Identify which cell holds the provided text, then report its (X, Y) central coordinate. 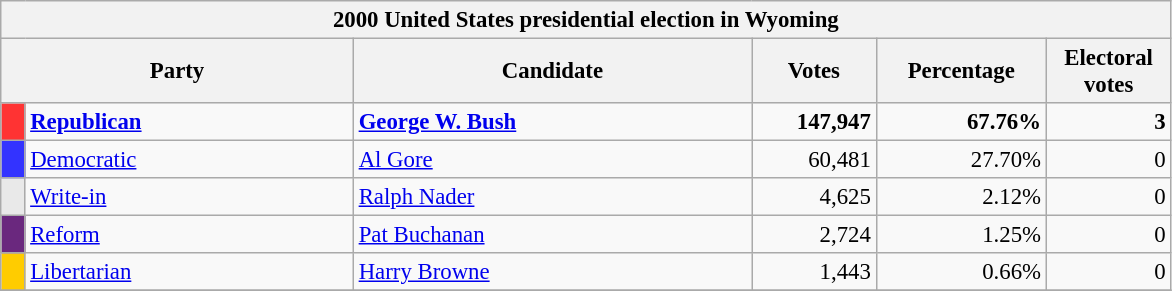
Al Gore (552, 160)
Write-in (189, 197)
147,947 (814, 122)
Electoral votes (1108, 72)
1.25% (961, 235)
Ralph Nader (552, 197)
60,481 (814, 160)
Percentage (961, 72)
3 (1108, 122)
Party (178, 72)
Candidate (552, 72)
67.76% (961, 122)
2000 United States presidential election in Wyoming (586, 20)
Democratic (189, 160)
Pat Buchanan (552, 235)
2,724 (814, 235)
Republican (189, 122)
Votes (814, 72)
2.12% (961, 197)
Reform (189, 235)
27.70% (961, 160)
4,625 (814, 197)
George W. Bush (552, 122)
